Find where the given text appears and provide that cell's center as [x, y] coordinate. 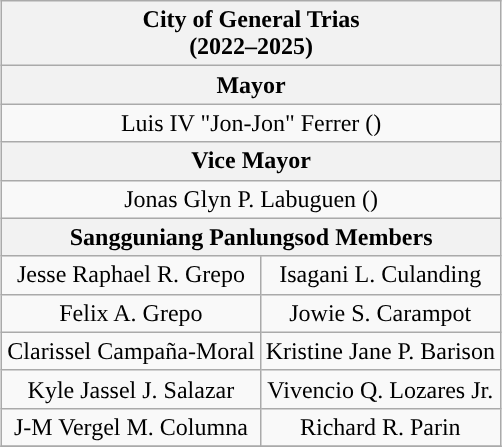
Vice Mayor [252, 161]
Jowie S. Carampot [380, 313]
Jesse Raphael R. Grepo [131, 275]
Sangguniang Panlungsod Members [252, 237]
Isagani L. Culanding [380, 275]
Luis IV "Jon-Jon" Ferrer () [252, 123]
J-M Vergel M. Columna [131, 427]
Kristine Jane P. Barison [380, 351]
Felix A. Grepo [131, 313]
Richard R. Parin [380, 427]
Clarissel Campaña-Moral [131, 351]
Jonas Glyn P. Labuguen () [252, 199]
Vivencio Q. Lozares Jr. [380, 389]
City of General Trias(2022–2025) [252, 34]
Kyle Jassel J. Salazar [131, 389]
Mayor [252, 85]
